Output the (X, Y) coordinate of the center of the cell containing the given text.  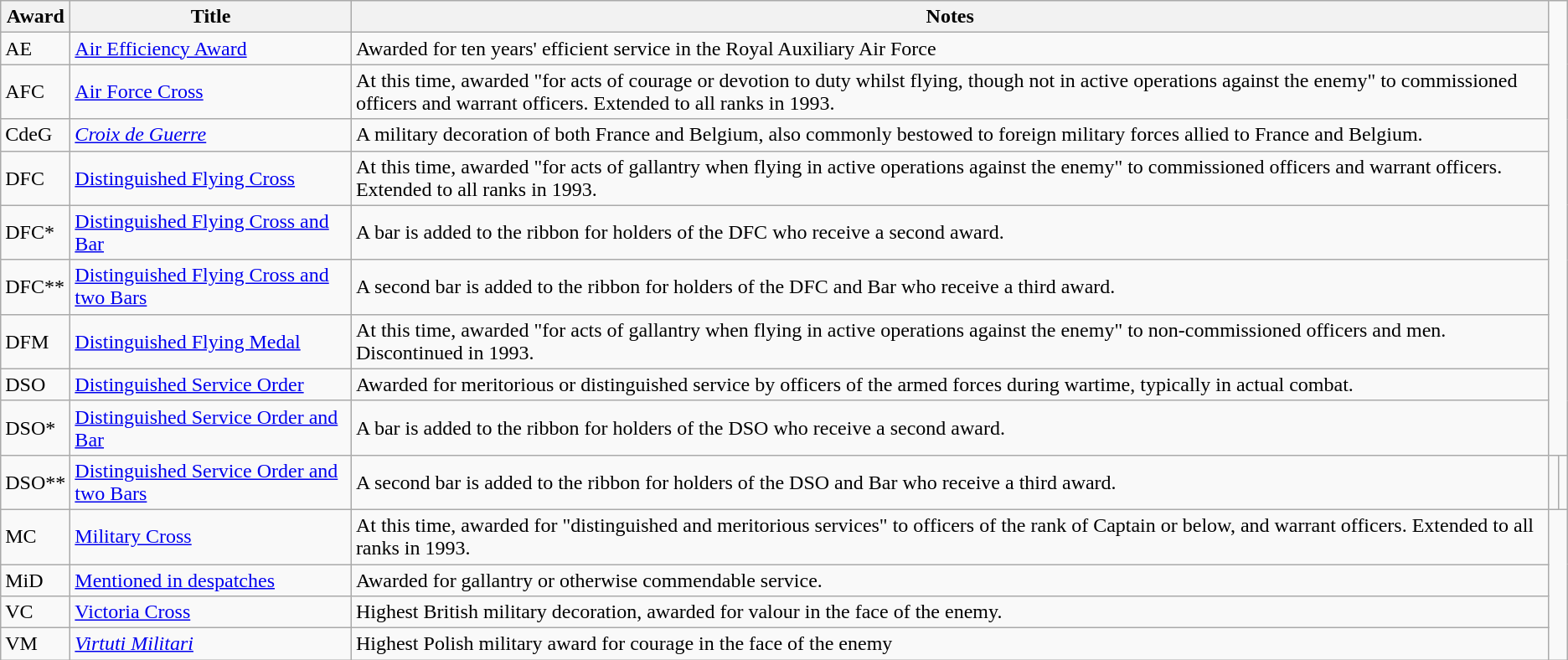
Mentioned in despatches (211, 580)
Distinguished Flying Cross and Bar (211, 233)
Virtuti Militari (211, 644)
MC (35, 536)
DSO** (35, 482)
Awarded for meritorious or distinguished service by officers of the armed forces during wartime, typically in actual combat. (950, 384)
DSO (35, 384)
AFC (35, 92)
Distinguished Flying Cross and two Bars (211, 286)
Highest British military decoration, awarded for valour in the face of the enemy. (950, 612)
Highest Polish military award for courage in the face of the enemy (950, 644)
CdeG (35, 135)
AE (35, 49)
DFM (35, 342)
Distinguished Service Order and two Bars (211, 482)
Distinguished Flying Medal (211, 342)
Croix de Guerre (211, 135)
DFC** (35, 286)
Award (35, 17)
DFC* (35, 233)
Awarded for gallantry or otherwise commendable service. (950, 580)
A bar is added to the ribbon for holders of the DSO who receive a second award. (950, 427)
DSO* (35, 427)
Distinguished Flying Cross (211, 178)
Air Force Cross (211, 92)
Distinguished Service Order and Bar (211, 427)
Distinguished Service Order (211, 384)
A second bar is added to the ribbon for holders of the DFC and Bar who receive a third award. (950, 286)
Military Cross (211, 536)
VC (35, 612)
Notes (950, 17)
Title (211, 17)
Victoria Cross (211, 612)
A military decoration of both France and Belgium, also commonly bestowed to foreign military forces allied to France and Belgium. (950, 135)
DFC (35, 178)
Air Efficiency Award (211, 49)
MiD (35, 580)
A bar is added to the ribbon for holders of the DFC who receive a second award. (950, 233)
Awarded for ten years' efficient service in the Royal Auxiliary Air Force (950, 49)
A second bar is added to the ribbon for holders of the DSO and Bar who receive a third award. (950, 482)
VM (35, 644)
